Output the (x, y) coordinate of the center of the cell containing the given text.  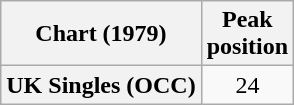
Chart (1979) (101, 34)
Peakposition (247, 34)
UK Singles (OCC) (101, 85)
24 (247, 85)
